Search for the cell housing the specified text and yield its [x, y] center coordinate. 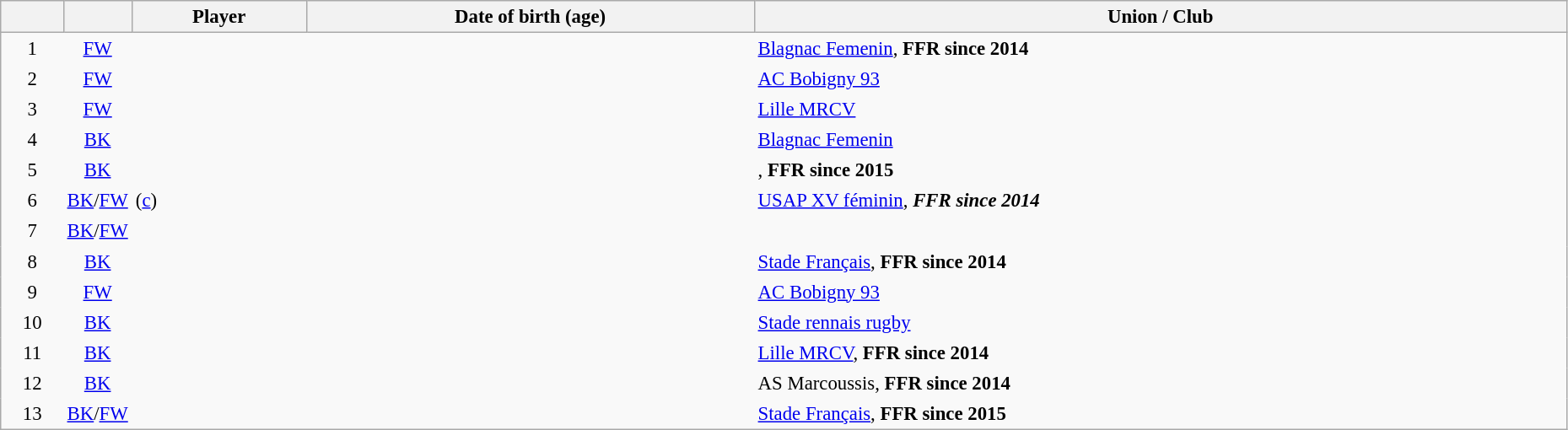
AS Marcoussis, FFR since 2014 [1161, 383]
10 [32, 322]
Lille MRCV [1161, 109]
13 [32, 413]
1 [32, 49]
8 [32, 261]
11 [32, 352]
Stade Français, FFR since 2014 [1161, 261]
Blagnac Femenin [1161, 140]
3 [32, 109]
4 [32, 140]
9 [32, 292]
Date of birth (age) [530, 17]
7 [32, 231]
Stade Français, FFR since 2015 [1161, 413]
6 [32, 201]
Lille MRCV, FFR since 2014 [1161, 352]
2 [32, 78]
5 [32, 170]
Player [219, 17]
Stade rennais rugby [1161, 322]
USAP XV féminin, FFR since 2014 [1161, 201]
Blagnac Femenin, FFR since 2014 [1161, 49]
(c) [219, 201]
, FFR since 2015 [1161, 170]
Union / Club [1161, 17]
12 [32, 383]
